Scan for the cell matching the given text and deliver its (X, Y) coordinate at center. 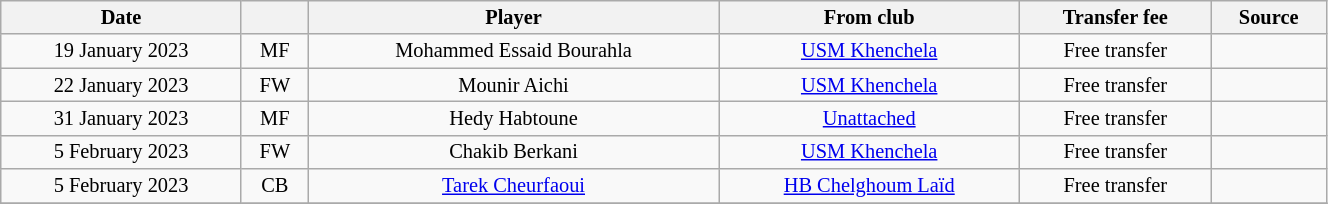
CB (274, 186)
19 January 2023 (122, 51)
Unattached (870, 118)
Date (122, 17)
Player (513, 17)
Source (1269, 17)
22 January 2023 (122, 85)
31 January 2023 (122, 118)
HB Chelghoum Laïd (870, 186)
Mohammed Essaid Bourahla (513, 51)
Tarek Cheurfaoui (513, 186)
Hedy Habtoune (513, 118)
From club (870, 17)
Transfer fee (1116, 17)
Chakib Berkani (513, 152)
Mounir Aichi (513, 85)
